From the cell containing the given text, extract its center point as (X, Y) coordinate. 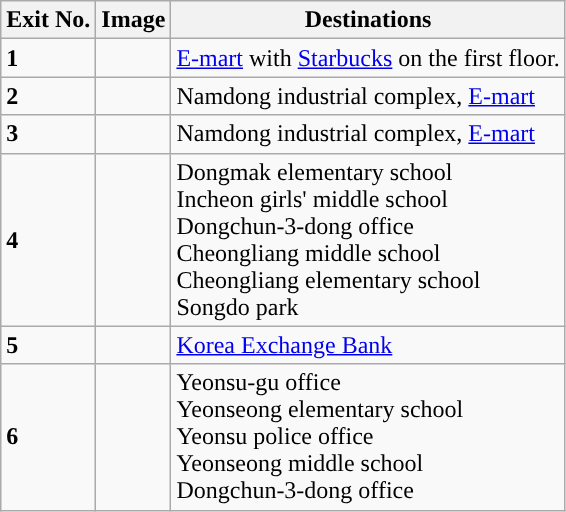
E-mart with Starbucks on the first floor. (368, 58)
5 (48, 345)
Dongmak elementary schoolIncheon girls' middle schoolDongchun-3-dong officeCheongliang middle schoolCheongliang elementary schoolSongdo park (368, 240)
Yeonsu-gu officeYeonseong elementary schoolYeonsu police officeYeonseong middle schoolDongchun-3-dong office (368, 437)
1 (48, 58)
2 (48, 96)
Exit No. (48, 20)
6 (48, 437)
Destinations (368, 20)
4 (48, 240)
Korea Exchange Bank (368, 345)
3 (48, 134)
Image (134, 20)
